Locate the cell with the specified text and output its (X, Y) center coordinate. 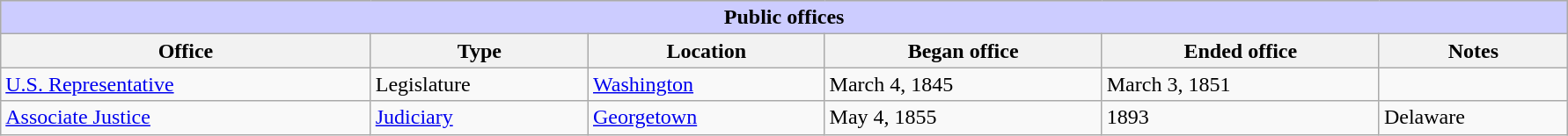
May 4, 1855 (963, 118)
1893 (1241, 118)
Began office (963, 51)
Legislature (479, 84)
Associate Justice (186, 118)
Delaware (1473, 118)
Public offices (785, 18)
March 3, 1851 (1241, 84)
Office (186, 51)
Washington (706, 84)
Notes (1473, 51)
Ended office (1241, 51)
Judiciary (479, 118)
Georgetown (706, 118)
Location (706, 51)
March 4, 1845 (963, 84)
U.S. Representative (186, 84)
Type (479, 51)
